Detect which cell encompasses the target text, then output its [x, y] center coordinate. 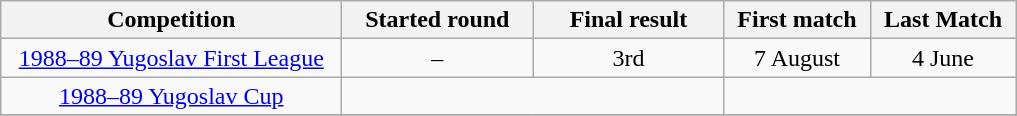
Competition [172, 20]
3rd [628, 58]
4 June [943, 58]
1988–89 Yugoslav Cup [172, 96]
Final result [628, 20]
First match [797, 20]
Started round [438, 20]
1988–89 Yugoslav First League [172, 58]
7 August [797, 58]
– [438, 58]
Last Match [943, 20]
